Return the (X, Y) coordinate for the center point of the cell that contains the specified text.  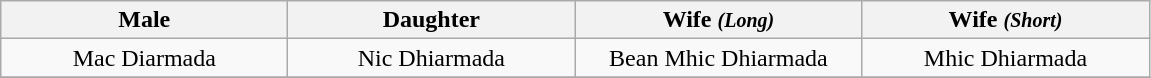
Bean Mhic Dhiarmada (718, 58)
Daughter (432, 20)
Wife (Short) (1006, 20)
Nic Dhiarmada (432, 58)
Mac Diarmada (144, 58)
Wife (Long) (718, 20)
Male (144, 20)
Mhic Dhiarmada (1006, 58)
